Locate the cell with the specified text and output its [x, y] center coordinate. 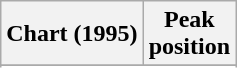
Chart (1995) [72, 34]
Peakposition [189, 34]
